Pinpoint the cell where the given text exists, returning its (x, y) midpoint coordinate. 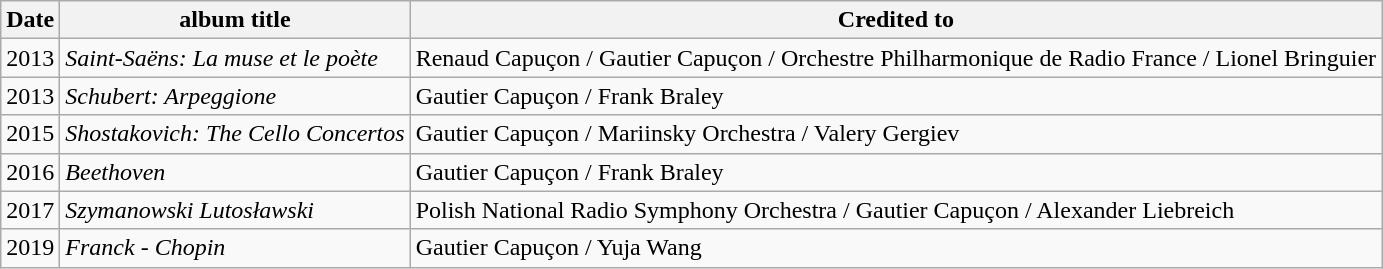
Gautier Capuçon / Yuja Wang (896, 248)
Schubert: Arpeggione (235, 96)
Date (30, 20)
2016 (30, 172)
Renaud Capuçon / Gautier Capuçon / Orchestre Philharmonique de Radio France / Lionel Bringuier (896, 58)
2019 (30, 248)
Szymanowski Lutosławski (235, 210)
Saint-Saëns: La muse et le poète (235, 58)
Credited to (896, 20)
album title (235, 20)
2015 (30, 134)
Polish National Radio Symphony Orchestra / Gautier Capuçon / Alexander Liebreich (896, 210)
Franck - Chopin (235, 248)
2017 (30, 210)
Shostakovich: The Cello Concertos (235, 134)
Beethoven (235, 172)
Gautier Capuçon / Mariinsky Orchestra / Valery Gergiev (896, 134)
